Identify which cell holds the provided text, then report its (X, Y) central coordinate. 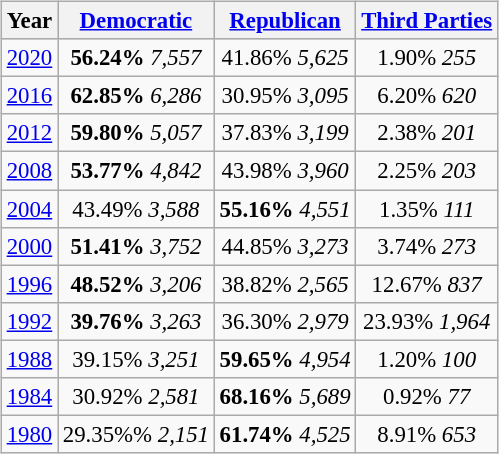
68.16% 5,689 (285, 396)
Year (29, 21)
6.20% 620 (427, 96)
2.38% 201 (427, 133)
1980 (29, 434)
1996 (29, 284)
61.74% 4,525 (285, 434)
2.25% 203 (427, 171)
29.35%% 2,151 (136, 434)
51.41% 3,752 (136, 246)
2016 (29, 96)
59.65% 4,954 (285, 359)
0.92% 77 (427, 396)
43.49% 3,588 (136, 209)
2004 (29, 209)
23.93% 1,964 (427, 321)
62.85% 6,286 (136, 96)
36.30% 2,979 (285, 321)
2020 (29, 58)
3.74% 273 (427, 246)
30.92% 2,581 (136, 396)
8.91% 653 (427, 434)
38.82% 2,565 (285, 284)
39.76% 3,263 (136, 321)
43.98% 3,960 (285, 171)
59.80% 5,057 (136, 133)
1.35% 111 (427, 209)
2000 (29, 246)
48.52% 3,206 (136, 284)
2008 (29, 171)
44.85% 3,273 (285, 246)
1.90% 255 (427, 58)
53.77% 4,842 (136, 171)
1984 (29, 396)
41.86% 5,625 (285, 58)
39.15% 3,251 (136, 359)
2012 (29, 133)
37.83% 3,199 (285, 133)
Democratic (136, 21)
1988 (29, 359)
55.16% 4,551 (285, 209)
1.20% 100 (427, 359)
Third Parties (427, 21)
Republican (285, 21)
12.67% 837 (427, 284)
30.95% 3,095 (285, 96)
1992 (29, 321)
56.24% 7,557 (136, 58)
